Locate the cell with the specified text and output its [x, y] center coordinate. 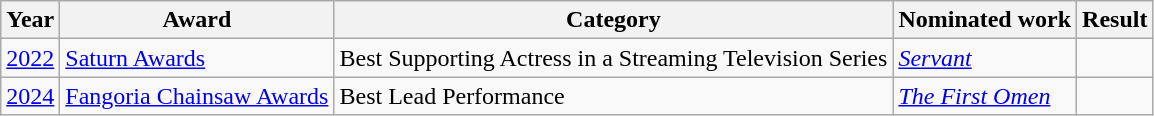
Category [614, 20]
Servant [985, 58]
Result [1115, 20]
Fangoria Chainsaw Awards [197, 96]
2024 [30, 96]
Year [30, 20]
2022 [30, 58]
Best Supporting Actress in a Streaming Television Series [614, 58]
Award [197, 20]
Nominated work [985, 20]
Saturn Awards [197, 58]
Best Lead Performance [614, 96]
The First Omen [985, 96]
